Detect which cell encompasses the target text, then output its (X, Y) center coordinate. 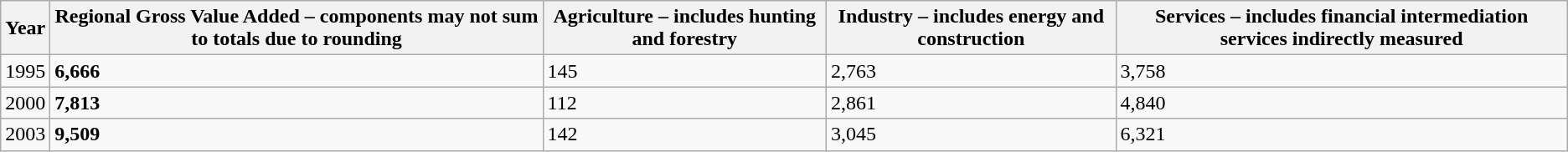
3,045 (972, 134)
Year (25, 28)
2,763 (972, 71)
Regional Gross Value Added – components may not sum to totals due to rounding (297, 28)
2003 (25, 134)
2000 (25, 103)
142 (684, 134)
145 (684, 71)
3,758 (1342, 71)
2,861 (972, 103)
1995 (25, 71)
9,509 (297, 134)
4,840 (1342, 103)
Industry – includes energy and construction (972, 28)
112 (684, 103)
Agriculture – includes hunting and forestry (684, 28)
6,666 (297, 71)
6,321 (1342, 134)
Services – includes financial intermediation services indirectly measured (1342, 28)
7,813 (297, 103)
